Return (x, y) of the center of cell containing provided text 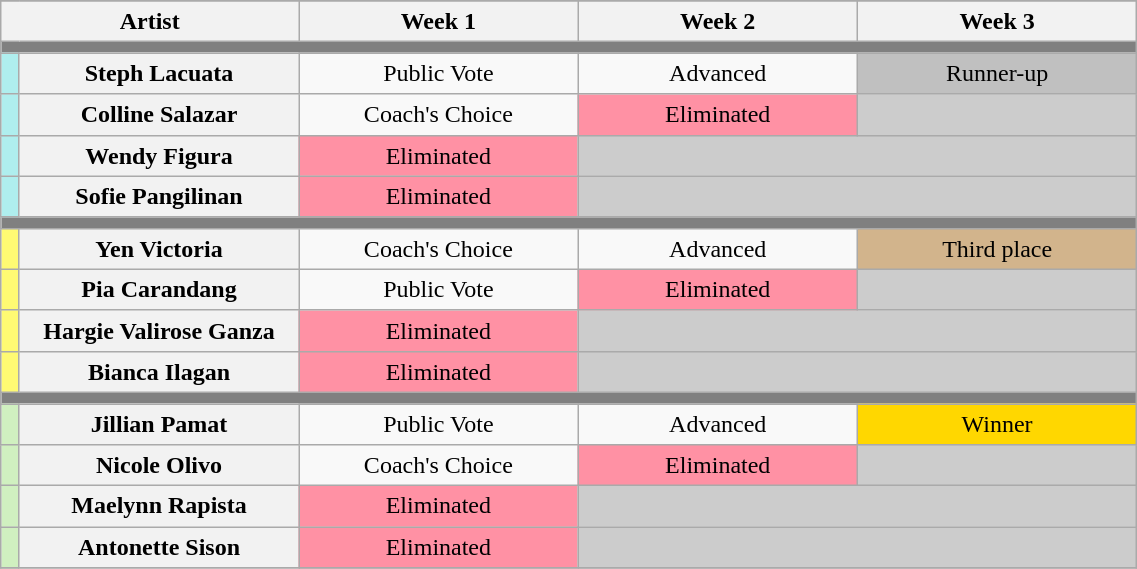
Hargie Valirose Ganza (158, 330)
Bianca Ilagan (158, 372)
Steph Lacuata (158, 74)
Week 3 (996, 22)
Colline Salazar (158, 114)
Week 1 (438, 22)
Pia Carandang (158, 290)
Third place (996, 248)
Winner (996, 424)
Nicole Olivo (158, 466)
Runner-up (996, 74)
Jillian Pamat (158, 424)
Yen Victoria (158, 248)
Artist (150, 22)
Maelynn Rapista (158, 506)
Week 2 (718, 22)
Wendy Figura (158, 156)
Sofie Pangilinan (158, 196)
Antonette Sison (158, 548)
